Identify which cell holds the provided text, then report its [X, Y] central coordinate. 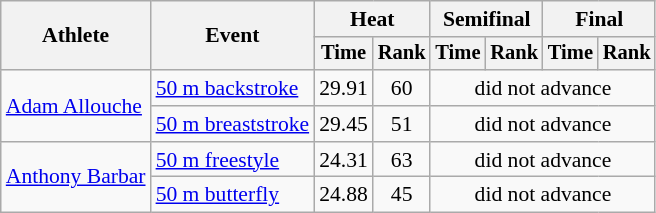
50 m backstroke [233, 88]
Anthony Barbar [76, 178]
50 m breaststroke [233, 124]
Semifinal [486, 19]
Event [233, 36]
Final [599, 19]
45 [402, 195]
63 [402, 160]
50 m butterfly [233, 195]
24.88 [344, 195]
60 [402, 88]
Heat [372, 19]
51 [402, 124]
50 m freestyle [233, 160]
29.45 [344, 124]
24.31 [344, 160]
Adam Allouche [76, 106]
29.91 [344, 88]
Athlete [76, 36]
